Search for the cell housing the specified text and yield its (x, y) center coordinate. 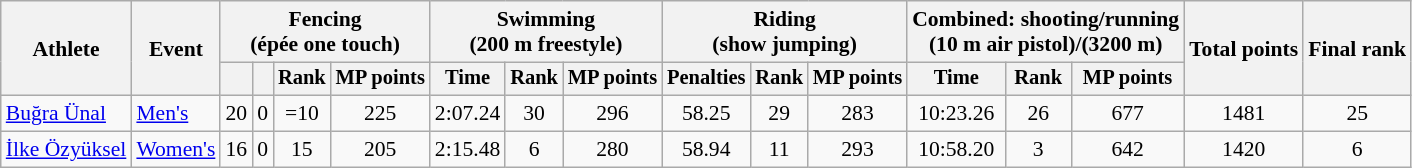
26 (1038, 114)
280 (612, 150)
225 (380, 114)
29 (779, 114)
Women's (176, 150)
=10 (302, 114)
642 (1128, 150)
677 (1128, 114)
16 (236, 150)
Penalties (706, 79)
2:07.24 (468, 114)
11 (779, 150)
25 (1357, 114)
58.94 (706, 150)
20 (236, 114)
296 (612, 114)
Riding(show jumping) (784, 32)
293 (858, 150)
10:58.20 (956, 150)
Buğra Ünal (66, 114)
Total points (1244, 48)
Fencing(épée one touch) (324, 32)
Combined: shooting/running(10 m air pistol)/(3200 m) (1046, 32)
Athlete (66, 48)
1481 (1244, 114)
15 (302, 150)
Event (176, 48)
Men's (176, 114)
30 (534, 114)
Final rank (1357, 48)
Swimming(200 m freestyle) (546, 32)
10:23.26 (956, 114)
2:15.48 (468, 150)
1420 (1244, 150)
3 (1038, 150)
58.25 (706, 114)
205 (380, 150)
İlke Özyüksel (66, 150)
283 (858, 114)
